Detect which cell encompasses the target text, then output its (X, Y) center coordinate. 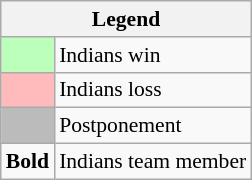
Legend (126, 19)
Indians win (152, 55)
Bold (28, 162)
Indians team member (152, 162)
Indians loss (152, 90)
Postponement (152, 126)
